From the cell containing the given text, extract its center point as (X, Y) coordinate. 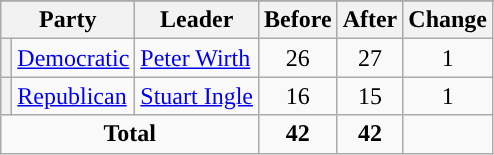
Total (130, 134)
16 (298, 96)
Stuart Ingle (197, 96)
Republican (74, 96)
15 (370, 96)
Party (68, 20)
27 (370, 58)
Democratic (74, 58)
Peter Wirth (197, 58)
26 (298, 58)
Change (448, 20)
Leader (197, 20)
Before (298, 20)
After (370, 20)
